Locate the cell with the specified text and output its [X, Y] center coordinate. 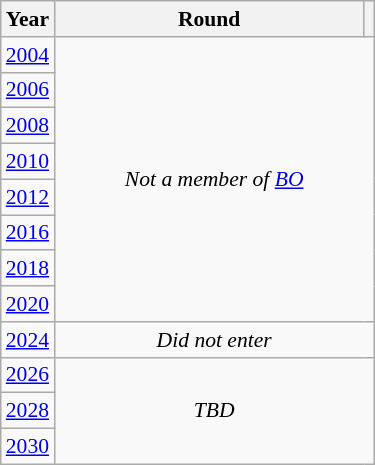
Year [28, 19]
Did not enter [214, 340]
2006 [28, 90]
Round [209, 19]
2030 [28, 447]
2010 [28, 162]
TBD [214, 410]
2024 [28, 340]
Not a member of BO [214, 180]
2018 [28, 269]
2012 [28, 197]
2004 [28, 55]
2016 [28, 233]
2026 [28, 375]
2008 [28, 126]
2028 [28, 411]
2020 [28, 304]
